Scan for the cell matching the given text and deliver its [X, Y] coordinate at center. 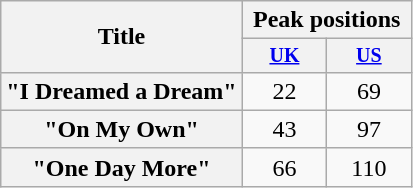
Title [122, 37]
UK [284, 56]
43 [284, 129]
"On My Own" [122, 129]
66 [284, 167]
US [369, 56]
"One Day More" [122, 167]
69 [369, 91]
110 [369, 167]
22 [284, 91]
Peak positions [326, 20]
"I Dreamed a Dream" [122, 91]
97 [369, 129]
